Capture the cell that displays the provided text and extract its [x, y] central coordinate. 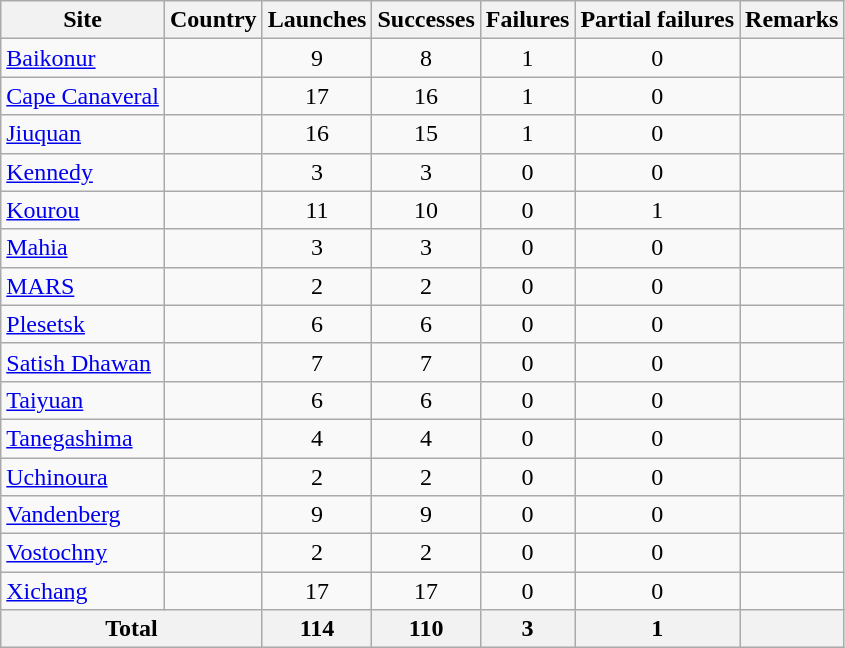
8 [426, 58]
Jiuquan [83, 134]
MARS [83, 286]
Uchinoura [83, 477]
Country [213, 20]
Launches [317, 20]
Partial failures [658, 20]
Kennedy [83, 172]
Failures [528, 20]
Vandenberg [83, 515]
Cape Canaveral [83, 96]
10 [426, 210]
Baikonur [83, 58]
110 [426, 629]
Plesetsk [83, 324]
11 [317, 210]
Xichang [83, 591]
15 [426, 134]
Mahia [83, 248]
Taiyuan [83, 400]
Total [132, 629]
Vostochny [83, 553]
Tanegashima [83, 438]
114 [317, 629]
Site [83, 20]
Remarks [792, 20]
Satish Dhawan [83, 362]
Successes [426, 20]
Kourou [83, 210]
